For the text-containing cell, return its midpoint in (X, Y) coordinate format. 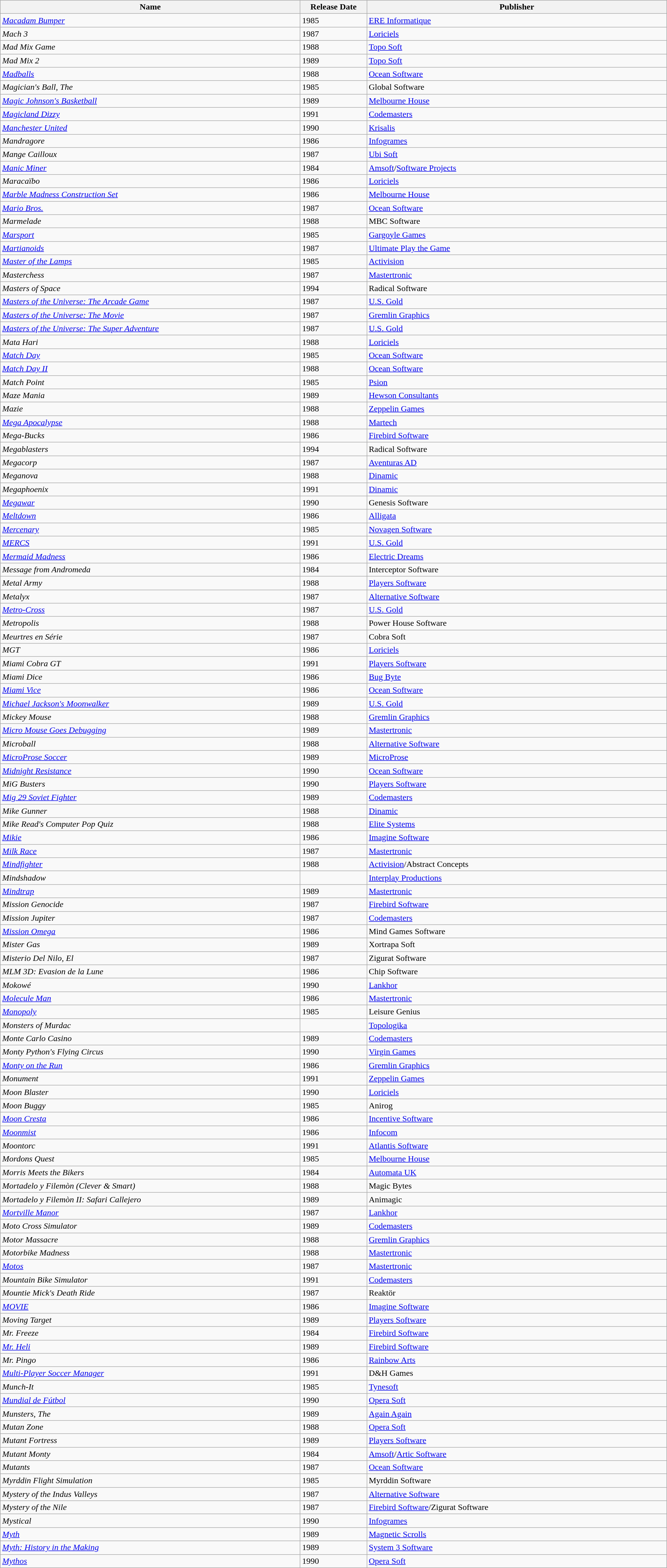
Power House Software (517, 623)
Atlantis Software (517, 1146)
Magnetic Scrolls (517, 1534)
Amsoft/Software Projects (517, 168)
Michael Jackson's Moonwalker (151, 704)
Marsport (151, 235)
Incentive Software (517, 1119)
MiG Busters (151, 784)
Monte Carlo Casino (151, 1039)
Mindtrap (151, 891)
Moto Cross Simulator (151, 1226)
Mortadelo y Filemòn (Clever & Smart) (151, 1186)
Martianoids (151, 248)
Mach 3 (151, 34)
System 3 Software (517, 1548)
Mario Bros. (151, 208)
Mega-Bucks (151, 436)
Manchester United (151, 127)
Munch-It (151, 1387)
Name (151, 7)
MOVIE (151, 1306)
Reaktör (517, 1293)
Mike Read's Computer Pop Quiz (151, 824)
Mountain Bike Simulator (151, 1280)
Meganova (151, 476)
Mig 29 Soviet Fighter (151, 797)
Mermaid Madness (151, 556)
Megablasters (151, 449)
Mythos (151, 1561)
Virgin Games (517, 1052)
Chip Software (517, 971)
Miami Cobra GT (151, 663)
MERCS (151, 543)
Activision (517, 262)
Mutants (151, 1467)
Moon Buggy (151, 1106)
Animagic (517, 1199)
Myrddin Software (517, 1481)
Firebird Software/Zigurat Software (517, 1507)
Mange Cailloux (151, 154)
Interceptor Software (517, 569)
Martech (517, 422)
Miami Dice (151, 677)
Myth: History in the Making (151, 1548)
Morris Meets the Bikers (151, 1172)
Cobra Soft (517, 637)
Mind Games Software (517, 931)
Moon Blaster (151, 1092)
Mr. Freeze (151, 1333)
Moontorc (151, 1146)
Electric Dreams (517, 556)
Mega Apocalypse (151, 422)
Activision/Abstract Concepts (517, 864)
Motorbike Madness (151, 1253)
MicroProse Soccer (151, 757)
MGT (151, 650)
Aventuras AD (517, 462)
Mandragore (151, 141)
Marble Madness Construction Set (151, 195)
Masters of the Universe: The Arcade Game (151, 302)
Motos (151, 1266)
Krisalis (517, 127)
Mission Omega (151, 931)
Mystery of the Nile (151, 1507)
Megawar (151, 503)
Multi-Player Soccer Manager (151, 1373)
Gargoyle Games (517, 235)
Mystical (151, 1521)
Moonmist (151, 1132)
Miami Vice (151, 690)
Topologika (517, 1025)
Infocom (517, 1132)
Micro Mouse Goes Debugging (151, 730)
Metro-Cross (151, 610)
Interplay Productions (517, 878)
Mystery of the Indus Valleys (151, 1494)
Monty on the Run (151, 1065)
Elite Systems (517, 824)
Mutant Fortress (151, 1440)
Monument (151, 1079)
Match Point (151, 382)
Metropolis (151, 623)
Maze Mania (151, 396)
Message from Andromeda (151, 569)
Zigurat Software (517, 958)
Match Day (151, 355)
Publisher (517, 7)
Ultimate Play the Game (517, 248)
Mortville Manor (151, 1213)
Hewson Consultants (517, 396)
Madballs (151, 74)
Magic Johnson's Basketball (151, 101)
Moving Target (151, 1320)
Mad Mix 2 (151, 61)
Mad Mix Game (151, 47)
Meltdown (151, 516)
Rainbow Arts (517, 1360)
Release Date (333, 7)
Mutant Monty (151, 1454)
Macadam Bumper (151, 20)
Mission Jupiter (151, 918)
Amsoft/Artic Software (517, 1454)
Mission Genocide (151, 905)
Monsters of Murdac (151, 1025)
Megaphoenix (151, 489)
Mokowé (151, 985)
Global Software (517, 87)
Manic Miner (151, 168)
Magicland Dizzy (151, 114)
Mister Gas (151, 945)
Magic Bytes (517, 1186)
Munsters, The (151, 1413)
Motor Massacre (151, 1239)
Again Again (517, 1413)
Mr. Heli (151, 1347)
Molecule Man (151, 998)
Microball (151, 744)
Masters of the Universe: The Super Adventure (151, 328)
MicroProse (517, 757)
Xortrapa Soft (517, 945)
Mikie (151, 838)
ERE Informatique (517, 20)
Mike Gunner (151, 811)
Mountie Mick's Death Ride (151, 1293)
Magician's Ball, The (151, 87)
MBC Software (517, 221)
Moon Cresta (151, 1119)
Misterio Del Nilo, El (151, 958)
Anirog (517, 1106)
Genesis Software (517, 503)
Alligata (517, 516)
Bug Byte (517, 677)
Milk Race (151, 851)
MLM 3D: Evasion de la Lune (151, 971)
Masterchess (151, 275)
Masters of the Universe: The Movie (151, 315)
Novagen Software (517, 529)
Leisure Genius (517, 1012)
Midnight Resistance (151, 770)
Megacorp (151, 462)
Metal Army (151, 583)
Marmelade (151, 221)
Mutan Zone (151, 1427)
Mordons Quest (151, 1159)
Mercenary (151, 529)
Myrddin Flight Simulation (151, 1481)
Mortadelo y Filemòn II: Safari Callejero (151, 1199)
Monty Python's Flying Circus (151, 1052)
Mazie (151, 409)
Mata Hari (151, 342)
Mundial de Fútbol (151, 1400)
Match Day II (151, 369)
Meurtres en Série (151, 637)
Monopoly (151, 1012)
Master of the Lamps (151, 262)
Myth (151, 1534)
Maracaïbo (151, 181)
Metalyx (151, 597)
Mickey Mouse (151, 717)
Psion (517, 382)
D&H Games (517, 1373)
Automata UK (517, 1172)
Mindfighter (151, 864)
Mindshadow (151, 878)
Tynesoft (517, 1387)
Mr. Pingo (151, 1360)
Ubi Soft (517, 154)
Masters of Space (151, 288)
